Identify which cell holds the provided text, then report its [x, y] central coordinate. 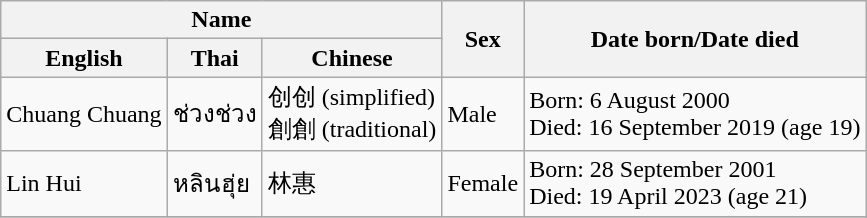
Lin Hui [84, 184]
Name [222, 20]
Thai [214, 58]
Male [483, 114]
Born: 28 September 2001 Died: 19 April 2023 (age 21) [695, 184]
หลินฮุ่ย [214, 184]
English [84, 58]
ช่วงช่วง [214, 114]
Sex [483, 39]
林惠 [352, 184]
Chinese [352, 58]
创创 (simplified)創創 (traditional) [352, 114]
Chuang Chuang [84, 114]
Female [483, 184]
Date born/Date died [695, 39]
Born: 6 August 2000 Died: 16 September 2019 (age 19) [695, 114]
